From the cell containing the given text, extract its center point as (x, y) coordinate. 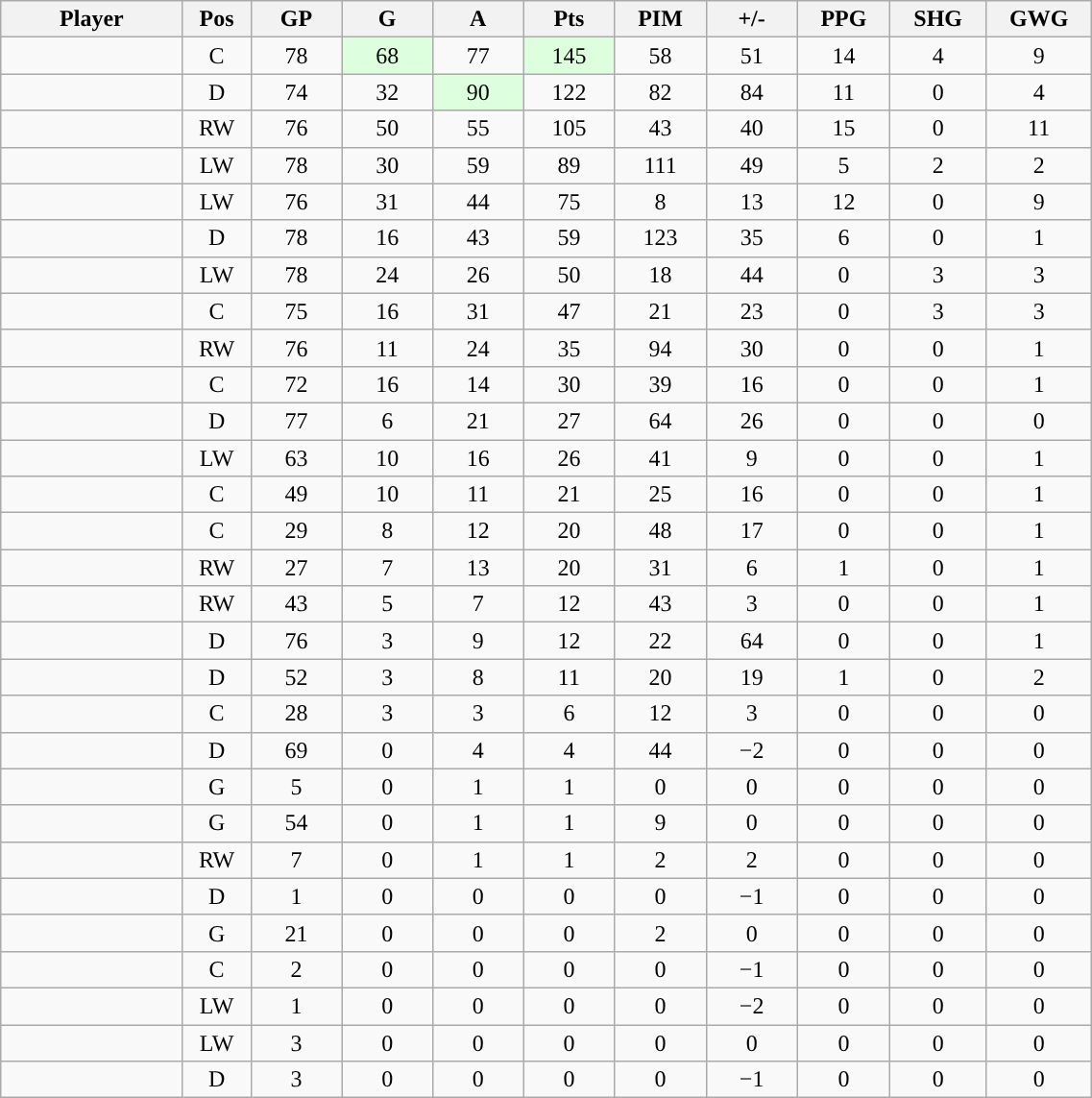
PIM (661, 19)
GWG (1038, 19)
111 (661, 165)
32 (388, 92)
PPG (843, 19)
122 (569, 92)
94 (661, 348)
55 (478, 129)
19 (751, 677)
SHG (938, 19)
74 (296, 92)
84 (751, 92)
17 (751, 531)
39 (661, 384)
A (478, 19)
40 (751, 129)
51 (751, 56)
145 (569, 56)
69 (296, 750)
28 (296, 714)
123 (661, 238)
47 (569, 311)
58 (661, 56)
63 (296, 458)
105 (569, 129)
90 (478, 92)
89 (569, 165)
Pts (569, 19)
52 (296, 677)
15 (843, 129)
29 (296, 531)
72 (296, 384)
54 (296, 823)
23 (751, 311)
41 (661, 458)
Player (92, 19)
+/- (751, 19)
82 (661, 92)
GP (296, 19)
48 (661, 531)
Pos (217, 19)
22 (661, 641)
25 (661, 495)
68 (388, 56)
18 (661, 275)
